Output the [X, Y] coordinate of the center of the cell containing the given text.  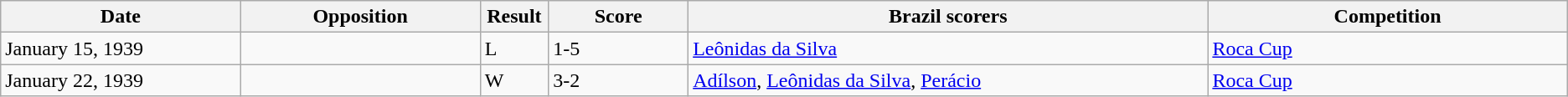
Competition [1387, 17]
Adílson, Leônidas da Silva, Perácio [948, 80]
Result [514, 17]
January 15, 1939 [121, 48]
Opposition [360, 17]
Leônidas da Silva [948, 48]
L [514, 48]
Date [121, 17]
1-5 [618, 48]
Score [618, 17]
Brazil scorers [948, 17]
W [514, 80]
January 22, 1939 [121, 80]
3-2 [618, 80]
